Provide the (X, Y) coordinate of the cell's center where the given text is located.  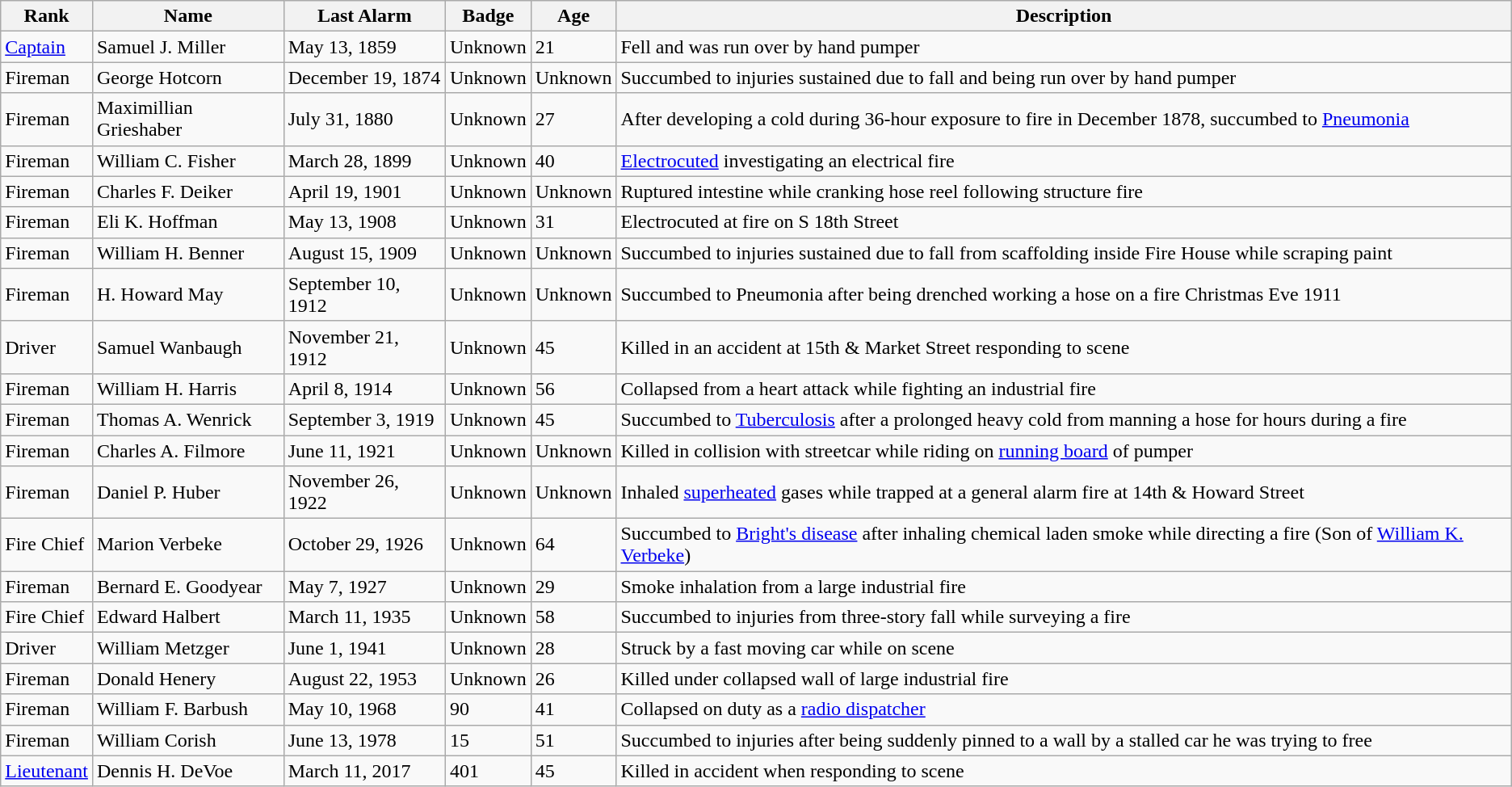
Daniel P. Huber (187, 493)
November 26, 1922 (364, 493)
Rank (47, 16)
July 31, 1880 (364, 120)
15 (489, 740)
51 (573, 740)
Last Alarm (364, 16)
Collapsed on duty as a radio dispatcher (1064, 709)
31 (573, 222)
September 10, 1912 (364, 294)
October 29, 1926 (364, 545)
May 13, 1908 (364, 222)
May 10, 1968 (364, 709)
April 8, 1914 (364, 389)
William F. Barbush (187, 709)
Succumbed to Pneumonia after being drenched working a hose on a fire Christmas Eve 1911 (1064, 294)
Maximillian Grieshaber (187, 120)
William Corish (187, 740)
March 28, 1899 (364, 161)
Succumbed to Bright's disease after inhaling chemical laden smoke while directing a fire (Son of William K. Verbeke) (1064, 545)
William H. Harris (187, 389)
Electrocuted at fire on S 18th Street (1064, 222)
Inhaled superheated gases while trapped at a general alarm fire at 14th & Howard Street (1064, 493)
August 15, 1909 (364, 253)
Charles A. Filmore (187, 450)
December 19, 1874 (364, 78)
56 (573, 389)
26 (573, 679)
90 (489, 709)
Eli K. Hoffman (187, 222)
Thomas A. Wenrick (187, 419)
28 (573, 648)
Marion Verbeke (187, 545)
Killed in an accident at 15th & Market Street responding to scene (1064, 347)
29 (573, 587)
58 (573, 617)
June 13, 1978 (364, 740)
After developing a cold during 36-hour exposure to fire in December 1878, succumbed to Pneumonia (1064, 120)
H. Howard May (187, 294)
George Hotcorn (187, 78)
40 (573, 161)
Smoke inhalation from a large industrial fire (1064, 587)
Bernard E. Goodyear (187, 587)
Ruptured intestine while cranking hose reel following structure fire (1064, 191)
November 21, 1912 (364, 347)
Fell and was run over by hand pumper (1064, 47)
Captain (47, 47)
Age (573, 16)
Description (1064, 16)
June 1, 1941 (364, 648)
27 (573, 120)
William C. Fisher (187, 161)
Samuel Wanbaugh (187, 347)
Charles F. Deiker (187, 191)
May 7, 1927 (364, 587)
Succumbed to injuries sustained due to fall from scaffolding inside Fire House while scraping paint (1064, 253)
March 11, 1935 (364, 617)
April 19, 1901 (364, 191)
401 (489, 771)
Struck by a fast moving car while on scene (1064, 648)
Lieutenant (47, 771)
September 3, 1919 (364, 419)
Badge (489, 16)
Dennis H. DeVoe (187, 771)
Edward Halbert (187, 617)
Killed under collapsed wall of large industrial fire (1064, 679)
41 (573, 709)
Succumbed to injuries sustained due to fall and being run over by hand pumper (1064, 78)
21 (573, 47)
Succumbed to injuries after being suddenly pinned to a wall by a stalled car he was trying to free (1064, 740)
Electrocuted investigating an electrical fire (1064, 161)
64 (573, 545)
Collapsed from a heart attack while fighting an industrial fire (1064, 389)
August 22, 1953 (364, 679)
March 11, 2017 (364, 771)
May 13, 1859 (364, 47)
Samuel J. Miller (187, 47)
Donald Henery (187, 679)
William H. Benner (187, 253)
Killed in accident when responding to scene (1064, 771)
Killed in collision with streetcar while riding on running board of pumper (1064, 450)
Name (187, 16)
Succumbed to Tuberculosis after a prolonged heavy cold from manning a hose for hours during a fire (1064, 419)
William Metzger (187, 648)
June 11, 1921 (364, 450)
Succumbed to injuries from three-story fall while surveying a fire (1064, 617)
